Pinpoint the cell where the given text exists, returning its (x, y) midpoint coordinate. 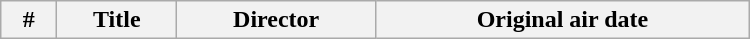
Director (276, 20)
# (29, 20)
Original air date (563, 20)
Title (117, 20)
